Identify which cell holds the provided text, then report its (X, Y) central coordinate. 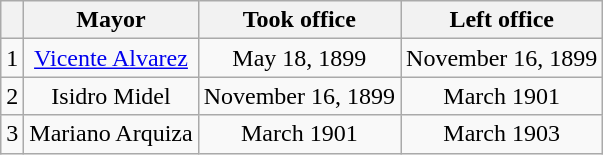
Mariano Arquiza (111, 134)
3 (12, 134)
May 18, 1899 (299, 58)
Left office (502, 20)
Isidro Midel (111, 96)
Vicente Alvarez (111, 58)
Took office (299, 20)
1 (12, 58)
2 (12, 96)
Mayor (111, 20)
March 1903 (502, 134)
